For the text-containing cell, return its midpoint in [x, y] coordinate format. 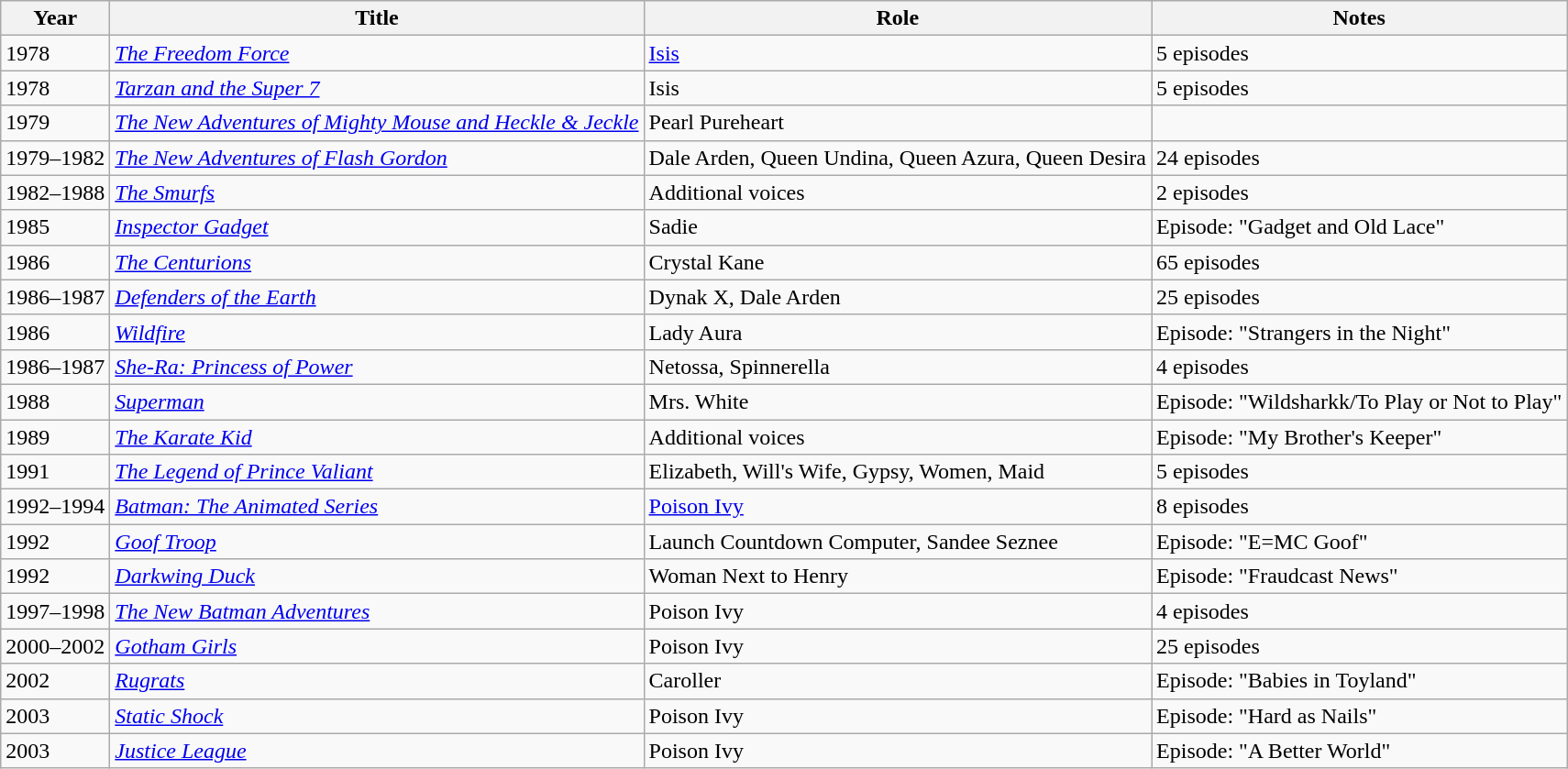
The New Batman Adventures [377, 611]
The Centurions [377, 262]
24 episodes [1359, 158]
8 episodes [1359, 507]
2000–2002 [55, 646]
Wildfire [377, 332]
Gotham Girls [377, 646]
Elizabeth, Will's Wife, Gypsy, Women, Maid [898, 472]
65 episodes [1359, 262]
Role [898, 18]
Episode: "Wildsharkk/To Play or Not to Play" [1359, 401]
Episode: "A Better World" [1359, 751]
Episode: "Gadget and Old Lace" [1359, 227]
Episode: "E=MC Goof" [1359, 542]
Defenders of the Earth [377, 297]
Batman: The Animated Series [377, 507]
1991 [55, 472]
Caroller [898, 681]
1979 [55, 123]
The Freedom Force [377, 53]
2 episodes [1359, 192]
Episode: "Fraudcast News" [1359, 577]
Darkwing Duck [377, 577]
Static Shock [377, 716]
Year [55, 18]
Superman [377, 401]
The New Adventures of Mighty Mouse and Heckle & Jeckle [377, 123]
Goof Troop [377, 542]
Title [377, 18]
Lady Aura [898, 332]
The Karate Kid [377, 437]
Justice League [377, 751]
1988 [55, 401]
Rugrats [377, 681]
Launch Countdown Computer, Sandee Seznee [898, 542]
Episode: "Strangers in the Night" [1359, 332]
Woman Next to Henry [898, 577]
2002 [55, 681]
1985 [55, 227]
The New Adventures of Flash Gordon [377, 158]
Pearl Pureheart [898, 123]
Dale Arden, Queen Undina, Queen Azura, Queen Desira [898, 158]
The Legend of Prince Valiant [377, 472]
Dynak X, Dale Arden [898, 297]
1997–1998 [55, 611]
She-Ra: Princess of Power [377, 367]
1989 [55, 437]
Sadie [898, 227]
Crystal Kane [898, 262]
The Smurfs [377, 192]
Mrs. White [898, 401]
1982–1988 [55, 192]
Inspector Gadget [377, 227]
Tarzan and the Super 7 [377, 88]
Netossa, Spinnerella [898, 367]
1979–1982 [55, 158]
Episode: "My Brother's Keeper" [1359, 437]
Episode: "Hard as Nails" [1359, 716]
1992–1994 [55, 507]
Notes [1359, 18]
Episode: "Babies in Toyland" [1359, 681]
